From the cell containing the given text, extract its center point as (X, Y) coordinate. 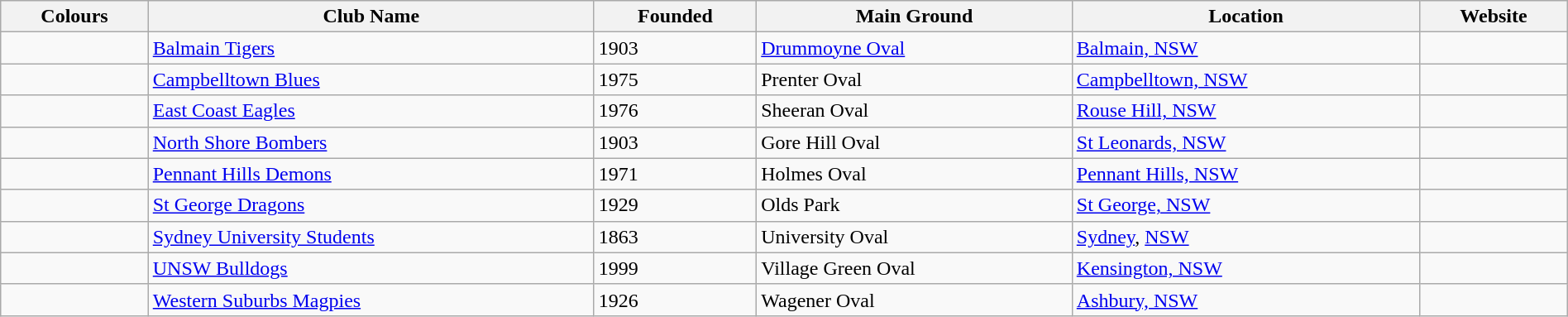
East Coast Eagles (370, 111)
St George, NSW (1245, 205)
Village Green Oval (915, 268)
Kensington, NSW (1245, 268)
Prenter Oval (915, 79)
Pennant Hills, NSW (1245, 174)
1929 (675, 205)
Ashbury, NSW (1245, 300)
Location (1245, 17)
St Leonards, NSW (1245, 142)
1971 (675, 174)
1999 (675, 268)
Website (1494, 17)
1863 (675, 237)
St George Dragons (370, 205)
Sheeran Oval (915, 111)
Balmain, NSW (1245, 48)
Balmain Tigers (370, 48)
Colours (74, 17)
Holmes Oval (915, 174)
Gore Hill Oval (915, 142)
Wagener Oval (915, 300)
Sydney University Students (370, 237)
Campbelltown Blues (370, 79)
North Shore Bombers (370, 142)
Club Name (370, 17)
Rouse Hill, NSW (1245, 111)
Western Suburbs Magpies (370, 300)
Campbelltown, NSW (1245, 79)
Drummoyne Oval (915, 48)
1976 (675, 111)
Sydney, NSW (1245, 237)
Main Ground (915, 17)
UNSW Bulldogs (370, 268)
1926 (675, 300)
1975 (675, 79)
University Oval (915, 237)
Pennant Hills Demons (370, 174)
Founded (675, 17)
Olds Park (915, 205)
